Extract the (x, y) coordinate from the center of the cell holding the provided text.  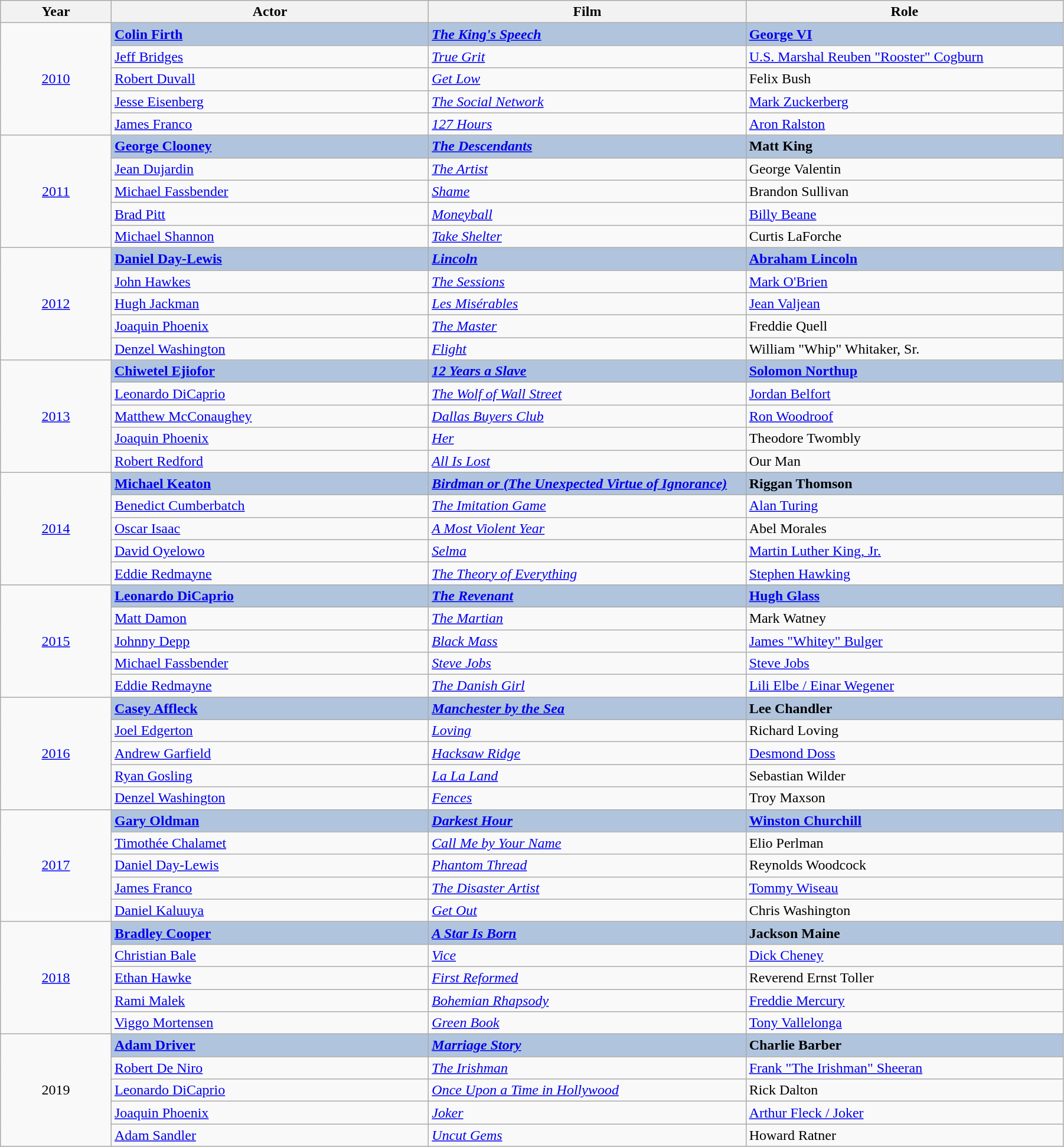
The Danish Girl (587, 686)
The Disaster Artist (587, 888)
Christian Bale (269, 955)
Jean Dujardin (269, 169)
Michael Keaton (269, 483)
A Most Violent Year (587, 528)
Tommy Wiseau (905, 888)
Elio Perlman (905, 843)
2012 (56, 303)
Robert De Niro (269, 1068)
Jesse Eisenberg (269, 102)
James "Whitey" Bulger (905, 641)
12 Years a Slave (587, 371)
Lee Chandler (905, 708)
Joel Edgerton (269, 731)
Sebastian Wilder (905, 776)
Green Book (587, 1023)
David Oyelowo (269, 551)
Oscar Isaac (269, 528)
Black Mass (587, 641)
Andrew Garfield (269, 753)
Colin Firth (269, 34)
Matt Damon (269, 618)
Adam Sandler (269, 1135)
Take Shelter (587, 236)
Lincoln (587, 259)
2014 (56, 528)
Lili Elbe / Einar Wegener (905, 686)
John Hawkes (269, 282)
Tony Vallelonga (905, 1023)
Bohemian Rhapsody (587, 1001)
Michael Shannon (269, 236)
Shame (587, 191)
Mark Zuckerberg (905, 102)
William "Whip" Whitaker, Sr. (905, 349)
Dick Cheney (905, 955)
2010 (56, 79)
U.S. Marshal Reuben "Rooster" Cogburn (905, 57)
Richard Loving (905, 731)
Freddie Mercury (905, 1001)
Mark Watney (905, 618)
Hugh Glass (905, 596)
Charlie Barber (905, 1045)
Matthew McConaughey (269, 416)
Johnny Depp (269, 641)
George VI (905, 34)
A Star Is Born (587, 933)
2015 (56, 641)
George Clooney (269, 146)
Uncut Gems (587, 1135)
Hugh Jackman (269, 304)
All Is Lost (587, 461)
Freddie Quell (905, 326)
Our Man (905, 461)
2018 (56, 978)
Timothée Chalamet (269, 843)
The Artist (587, 169)
First Reformed (587, 978)
Aron Ralston (905, 124)
Ryan Gosling (269, 776)
Arthur Fleck / Joker (905, 1113)
Abel Morales (905, 528)
Call Me by Your Name (587, 843)
2017 (56, 865)
Role (905, 12)
Curtis LaForche (905, 236)
The Irishman (587, 1068)
127 Hours (587, 124)
Gary Oldman (269, 821)
The Descendants (587, 146)
Rami Malek (269, 1001)
Rick Dalton (905, 1090)
The Theory of Everything (587, 573)
True Grit (587, 57)
Riggan Thomson (905, 483)
Ethan Hawke (269, 978)
2011 (56, 191)
Billy Beane (905, 214)
Jeff Bridges (269, 57)
Selma (587, 551)
Matt King (905, 146)
Les Misérables (587, 304)
Bradley Cooper (269, 933)
Casey Affleck (269, 708)
Winston Churchill (905, 821)
Reverend Ernst Toller (905, 978)
Brad Pitt (269, 214)
Chris Washington (905, 910)
Manchester by the Sea (587, 708)
Hacksaw Ridge (587, 753)
Adam Driver (269, 1045)
Get Low (587, 79)
Alan Turing (905, 506)
Her (587, 439)
Moneyball (587, 214)
Jackson Maine (905, 933)
Jordan Belfort (905, 394)
Chiwetel Ejiofor (269, 371)
Loving (587, 731)
Marriage Story (587, 1045)
Darkest Hour (587, 821)
Stephen Hawking (905, 573)
Get Out (587, 910)
Felix Bush (905, 79)
La La Land (587, 776)
Dallas Buyers Club (587, 416)
Film (587, 12)
George Valentin (905, 169)
Jean Valjean (905, 304)
The Social Network (587, 102)
2019 (56, 1090)
Flight (587, 349)
Theodore Twombly (905, 439)
Abraham Lincoln (905, 259)
The Sessions (587, 282)
Desmond Doss (905, 753)
2016 (56, 753)
2013 (56, 416)
Joker (587, 1113)
Ron Woodroof (905, 416)
Viggo Mortensen (269, 1023)
The Imitation Game (587, 506)
Martin Luther King, Jr. (905, 551)
Robert Redford (269, 461)
Once Upon a Time in Hollywood (587, 1090)
Actor (269, 12)
The King's Speech (587, 34)
Vice (587, 955)
Reynolds Woodcock (905, 865)
The Master (587, 326)
Year (56, 12)
The Revenant (587, 596)
Fences (587, 798)
Solomon Northup (905, 371)
Frank "The Irishman" Sheeran (905, 1068)
Howard Ratner (905, 1135)
Phantom Thread (587, 865)
The Wolf of Wall Street (587, 394)
Troy Maxson (905, 798)
Birdman or (The Unexpected Virtue of Ignorance) (587, 483)
The Martian (587, 618)
Brandon Sullivan (905, 191)
Daniel Kaluuya (269, 910)
Benedict Cumberbatch (269, 506)
Mark O'Brien (905, 282)
Robert Duvall (269, 79)
